Find where the given text appears and provide that cell's center as [X, Y] coordinate. 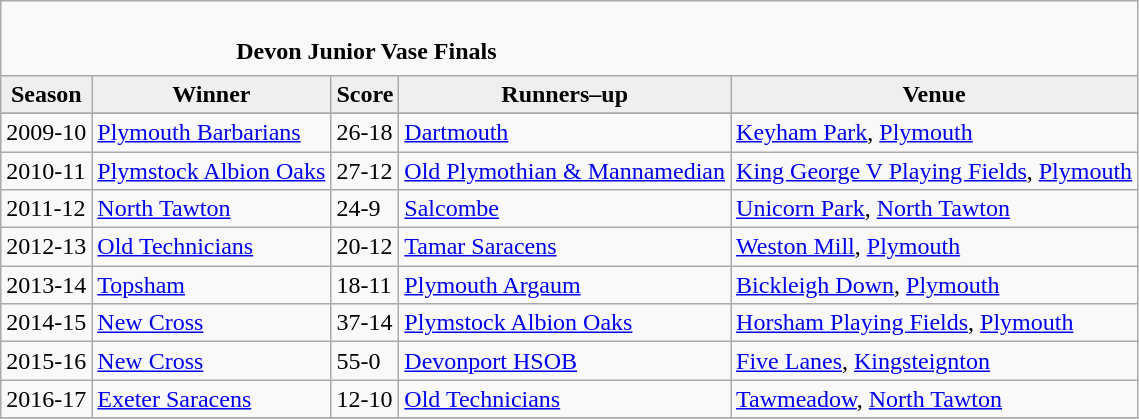
27-12 [365, 171]
Salcombe [565, 209]
Tamar Saracens [565, 247]
18-11 [365, 285]
Exeter Saracens [212, 399]
Horsham Playing Fields, Plymouth [934, 323]
Winner [212, 94]
Old Plymothian & Mannamedian [565, 171]
2009-10 [46, 132]
20-12 [365, 247]
Season [46, 94]
26-18 [365, 132]
Five Lanes, Kingsteignton [934, 361]
55-0 [365, 361]
Bickleigh Down, Plymouth [934, 285]
Plymouth Barbarians [212, 132]
2010-11 [46, 171]
Plymouth Argaum [565, 285]
Keyham Park, Plymouth [934, 132]
2012-13 [46, 247]
King George V Playing Fields, Plymouth [934, 171]
2015-16 [46, 361]
Weston Mill, Plymouth [934, 247]
24-9 [365, 209]
Devonport HSOB [565, 361]
2014-15 [46, 323]
Tawmeadow, North Tawton [934, 399]
Score [365, 94]
Topsham [212, 285]
2016-17 [46, 399]
North Tawton [212, 209]
Dartmouth [565, 132]
37-14 [365, 323]
Unicorn Park, North Tawton [934, 209]
12-10 [365, 399]
Runners–up [565, 94]
2011-12 [46, 209]
Venue [934, 94]
2013-14 [46, 285]
